From the cell containing the given text, extract its center point as (X, Y) coordinate. 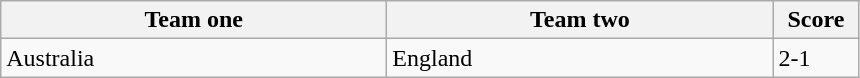
England (580, 58)
Team two (580, 20)
Australia (194, 58)
Team one (194, 20)
Score (816, 20)
2-1 (816, 58)
